Identify which cell holds the provided text, then report its (X, Y) central coordinate. 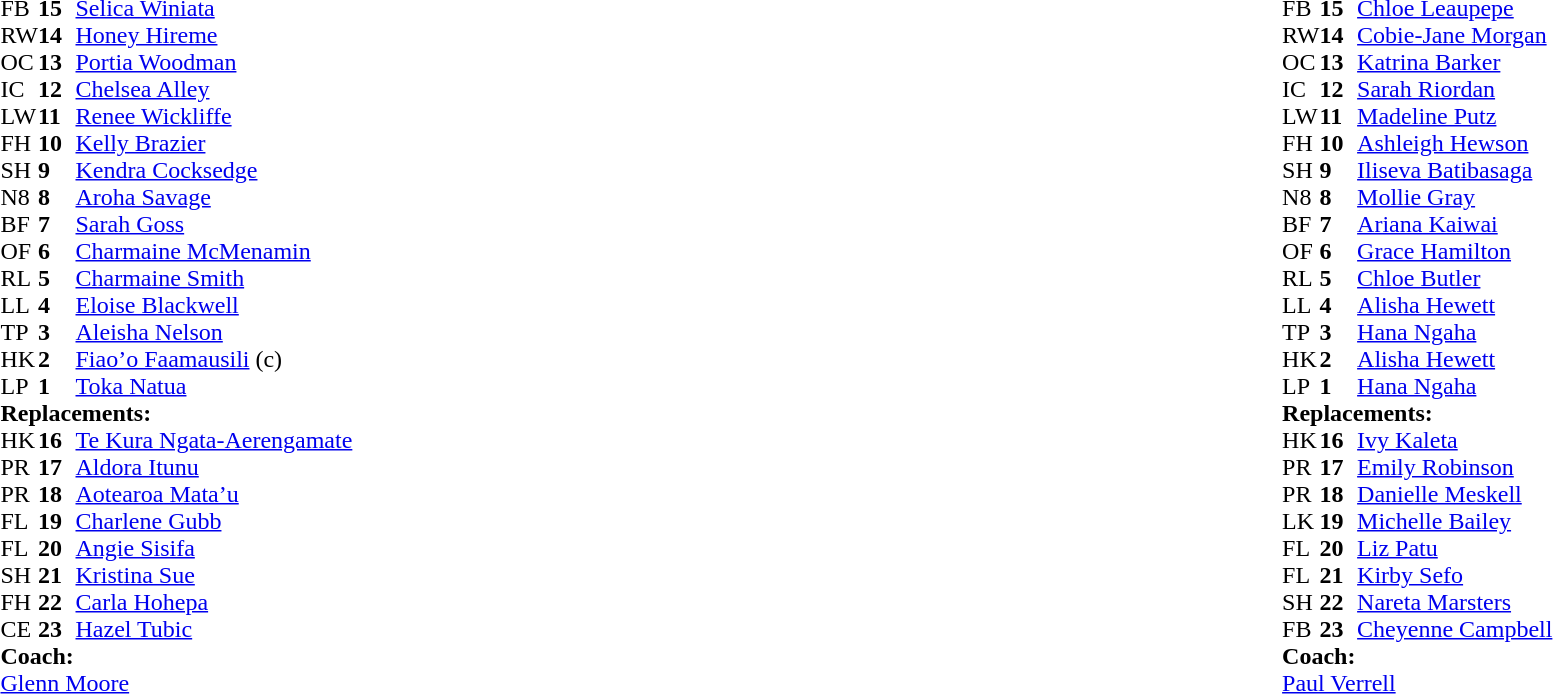
Cheyenne Campbell (1454, 630)
Emily Robinson (1454, 468)
Charlene Gubb (214, 522)
Aleisha Nelson (214, 332)
Ivy Kaleta (1454, 440)
Michelle Bailey (1454, 522)
Aldora Itunu (214, 468)
Kirby Sefo (1454, 576)
Carla Hohepa (214, 602)
Katrina Barker (1454, 62)
Sarah Riordan (1454, 90)
Iliseva Batibasaga (1454, 170)
Te Kura Ngata-Aerengamate (214, 440)
Kristina Sue (214, 576)
Toka Natua (214, 386)
Renee Wickliffe (214, 116)
Chelsea Alley (214, 90)
Charmaine McMenamin (214, 252)
Ashleigh Hewson (1454, 144)
Madeline Putz (1454, 116)
Honey Hireme (214, 36)
FB (1301, 630)
Ariana Kaiwai (1454, 224)
Liz Patu (1454, 548)
Danielle Meskell (1454, 494)
LK (1301, 522)
Sarah Goss (214, 224)
Mollie Gray (1454, 198)
Kendra Cocksedge (214, 170)
Grace Hamilton (1454, 252)
Aroha Savage (214, 198)
Angie Sisifa (214, 548)
Hazel Tubic (214, 630)
Nareta Marsters (1454, 602)
Portia Woodman (214, 62)
Chloe Butler (1454, 278)
Kelly Brazier (214, 144)
Charmaine Smith (214, 278)
Cobie-Jane Morgan (1454, 36)
Aotearoa Mata’u (214, 494)
CE (19, 630)
Fiao’o Faamausili (c) (214, 360)
Eloise Blackwell (214, 306)
